Capture the cell that displays the provided text and extract its (x, y) central coordinate. 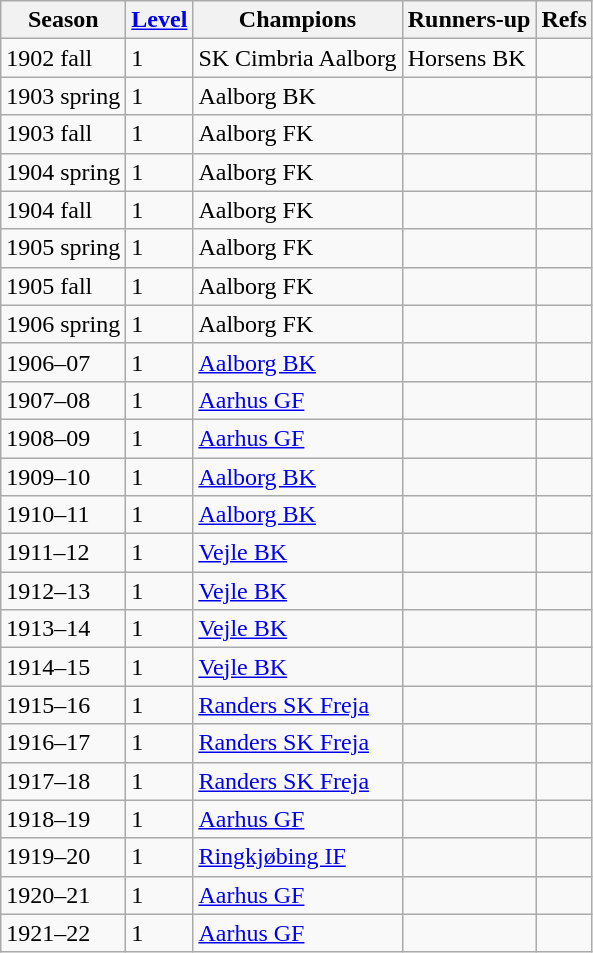
Runners-up (469, 20)
1904 spring (64, 172)
1904 fall (64, 210)
1921–22 (64, 933)
Season (64, 20)
1903 spring (64, 96)
1919–20 (64, 857)
1917–18 (64, 781)
1907–08 (64, 400)
1914–15 (64, 667)
Horsens BK (469, 58)
1902 fall (64, 58)
1916–17 (64, 743)
SK Cimbria Aalborg (298, 58)
Champions (298, 20)
1909–10 (64, 477)
Refs (564, 20)
1905 fall (64, 286)
Ringkjøbing IF (298, 857)
1918–19 (64, 819)
Level (160, 20)
1908–09 (64, 438)
1911–12 (64, 553)
1913–14 (64, 629)
1910–11 (64, 515)
1906–07 (64, 362)
1905 spring (64, 248)
1915–16 (64, 705)
1920–21 (64, 895)
1912–13 (64, 591)
1903 fall (64, 134)
1906 spring (64, 324)
